Return the [x, y] coordinate for the center point of the cell that contains the specified text.  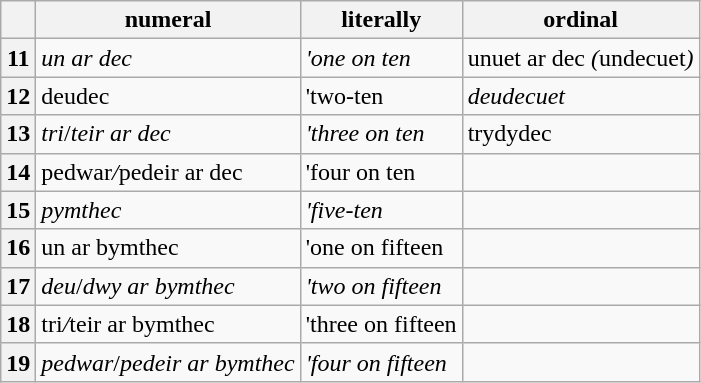
deudec [168, 96]
19 [18, 362]
'one on fifteen [381, 248]
'one on ten [381, 58]
16 [18, 248]
pymthec [168, 210]
'two-ten [381, 96]
15 [18, 210]
tri/teir ar bymthec [168, 324]
'three on ten [381, 134]
numeral [168, 20]
'three on fifteen [381, 324]
un ar bymthec [168, 248]
'two on fifteen [381, 286]
literally [381, 20]
ordinal [580, 20]
trydydec [580, 134]
tri/teir ar dec [168, 134]
pedwar/pedeir ar bymthec [168, 362]
11 [18, 58]
unuet ar dec (undecuet) [580, 58]
17 [18, 286]
'four on ten [381, 172]
12 [18, 96]
pedwar/pedeir ar dec [168, 172]
14 [18, 172]
un ar dec [168, 58]
13 [18, 134]
deu/dwy ar bymthec [168, 286]
'four on fifteen [381, 362]
'five-ten [381, 210]
18 [18, 324]
deudecuet [580, 96]
